Locate the cell with the specified text and output its (X, Y) center coordinate. 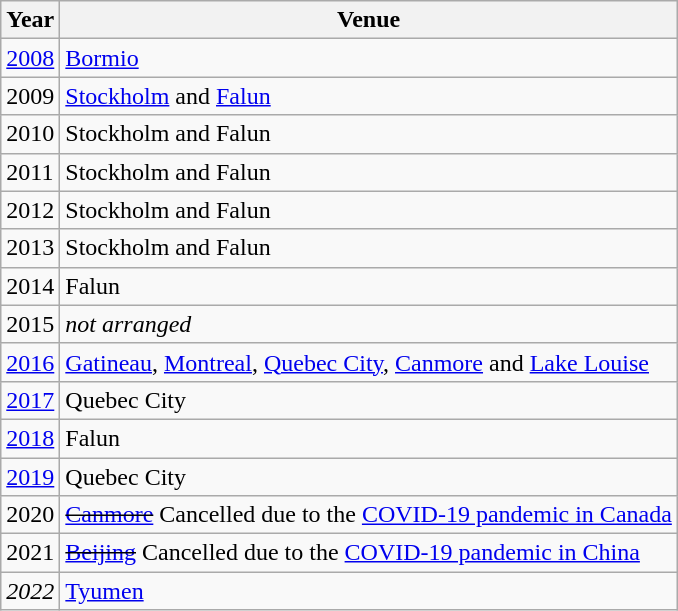
2009 (30, 96)
2012 (30, 210)
2013 (30, 248)
Beijing Cancelled due to the COVID-19 pandemic in China (369, 553)
Gatineau, Montreal, Quebec City, Canmore and Lake Louise (369, 362)
2015 (30, 324)
Tyumen (369, 591)
2019 (30, 477)
2014 (30, 286)
2016 (30, 362)
not arranged (369, 324)
2022 (30, 591)
2017 (30, 400)
2020 (30, 515)
2011 (30, 172)
2021 (30, 553)
2010 (30, 134)
2018 (30, 438)
Canmore Cancelled due to the COVID-19 pandemic in Canada (369, 515)
Bormio (369, 58)
Venue (369, 20)
2008 (30, 58)
Year (30, 20)
